Output the (X, Y) coordinate of the center of the cell containing the given text.  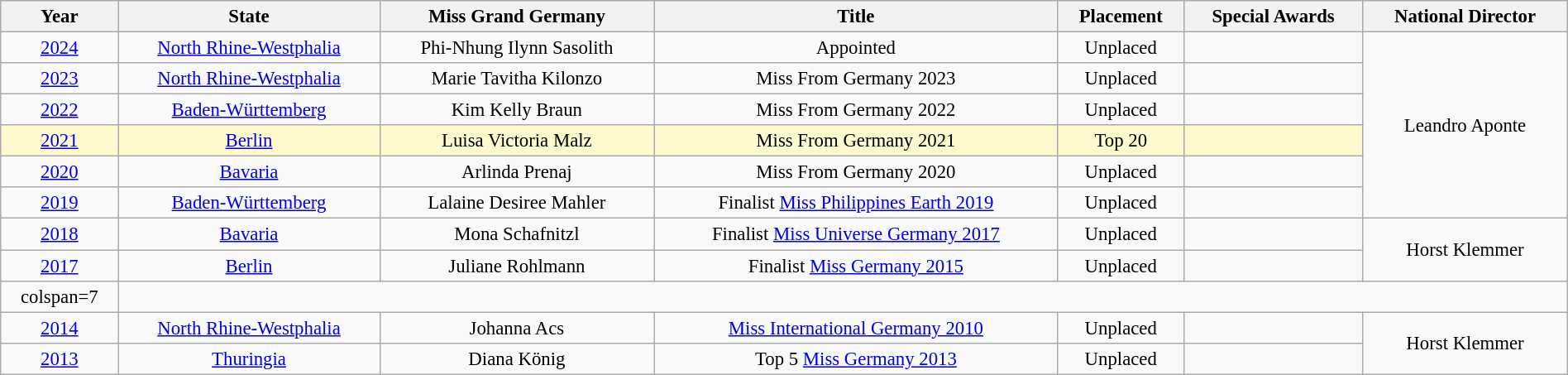
Juliane Rohlmann (517, 266)
2018 (60, 234)
Leandro Aponte (1465, 126)
Placement (1121, 17)
Arlinda Prenaj (517, 172)
Marie Tavitha Kilonzo (517, 79)
Lalaine Desiree Mahler (517, 203)
2022 (60, 110)
Miss International Germany 2010 (856, 328)
2024 (60, 48)
Johanna Acs (517, 328)
Miss From Germany 2020 (856, 172)
2023 (60, 79)
2017 (60, 266)
Diana König (517, 358)
Title (856, 17)
Special Awards (1273, 17)
Phi-Nhung Ilynn Sasolith (517, 48)
Mona Schafnitzl (517, 234)
Top 5 Miss Germany 2013 (856, 358)
Finalist Miss Philippines Earth 2019 (856, 203)
National Director (1465, 17)
Appointed (856, 48)
2021 (60, 141)
Finalist Miss Germany 2015 (856, 266)
2013 (60, 358)
Miss From Germany 2022 (856, 110)
Thuringia (249, 358)
Top 20 (1121, 141)
Kim Kelly Braun (517, 110)
Finalist Miss Universe Germany 2017 (856, 234)
Miss From Germany 2023 (856, 79)
Miss Grand Germany (517, 17)
Luisa Victoria Malz (517, 141)
2014 (60, 328)
Miss From Germany 2021 (856, 141)
2020 (60, 172)
2019 (60, 203)
colspan=7 (60, 296)
State (249, 17)
Year (60, 17)
